Detect which cell encompasses the target text, then output its (X, Y) center coordinate. 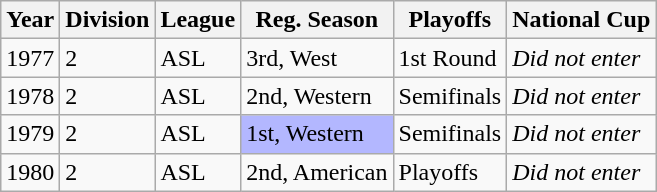
1977 (30, 58)
National Cup (582, 20)
1980 (30, 172)
1979 (30, 134)
League (198, 20)
2nd, Western (317, 96)
2nd, American (317, 172)
1st Round (450, 58)
1978 (30, 96)
Year (30, 20)
Division (108, 20)
3rd, West (317, 58)
Reg. Season (317, 20)
1st, Western (317, 134)
